For the text-containing cell, return its midpoint in [X, Y] coordinate format. 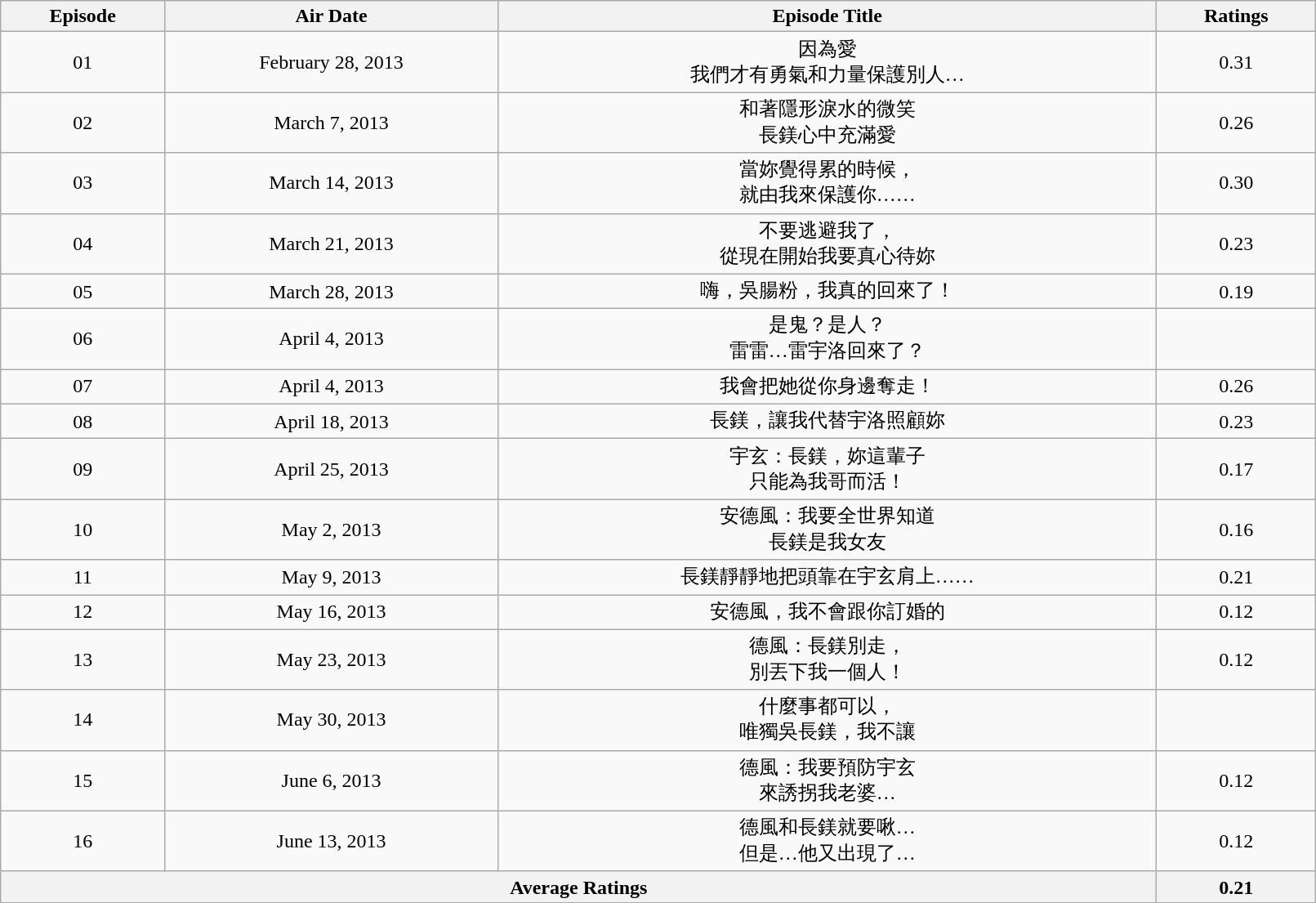
May 9, 2013 [332, 577]
16 [83, 841]
德風：長鎂別走，別丟下我一個人！ [827, 659]
不要逃避我了，從現在開始我要真心待妳 [827, 244]
嗨，吳腸粉，我真的回來了！ [827, 291]
Episode Title [827, 16]
Air Date [332, 16]
13 [83, 659]
14 [83, 720]
15 [83, 780]
德風和長鎂就要啾…但是…他又出現了… [827, 841]
08 [83, 422]
0.31 [1237, 62]
11 [83, 577]
0.19 [1237, 291]
June 6, 2013 [332, 780]
安德風：我要全世界知道長鎂是我女友 [827, 530]
Episode [83, 16]
04 [83, 244]
May 23, 2013 [332, 659]
05 [83, 291]
我會把她從你身邊奪走！ [827, 387]
德風：我要預防宇玄來誘拐我老婆… [827, 780]
因為愛我們才有勇氣和力量保護別人… [827, 62]
什麼事都可以，唯獨吳長鎂，我不讓 [827, 720]
10 [83, 530]
02 [83, 123]
長鎂，讓我代替宇洛照顧妳 [827, 422]
March 7, 2013 [332, 123]
Average Ratings [578, 887]
是鬼？是人？雷雷…雷宇洛回來了？ [827, 339]
May 16, 2013 [332, 613]
April 25, 2013 [332, 469]
0.30 [1237, 183]
09 [83, 469]
12 [83, 613]
March 28, 2013 [332, 291]
February 28, 2013 [332, 62]
01 [83, 62]
07 [83, 387]
03 [83, 183]
April 18, 2013 [332, 422]
June 13, 2013 [332, 841]
March 21, 2013 [332, 244]
安德風，我不會跟你訂婚的 [827, 613]
May 2, 2013 [332, 530]
May 30, 2013 [332, 720]
和著隱形淚水的微笑長鎂心中充滿愛 [827, 123]
長鎂靜靜地把頭靠在宇玄肩上…… [827, 577]
06 [83, 339]
宇玄：長鎂，妳這輩子只能為我哥而活！ [827, 469]
March 14, 2013 [332, 183]
當妳覺得累的時候，就由我來保護你…… [827, 183]
0.17 [1237, 469]
0.16 [1237, 530]
Ratings [1237, 16]
